Identify which cell holds the provided text, then report its (X, Y) central coordinate. 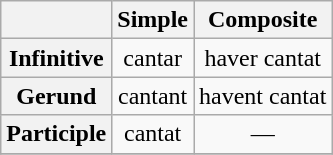
cantat (153, 134)
cantar (153, 58)
Participle (56, 134)
— (263, 134)
Composite (263, 20)
havent cantat (263, 96)
Simple (153, 20)
haver cantat (263, 58)
Infinitive (56, 58)
Gerund (56, 96)
cantant (153, 96)
